Detect which cell encompasses the target text, then output its (X, Y) center coordinate. 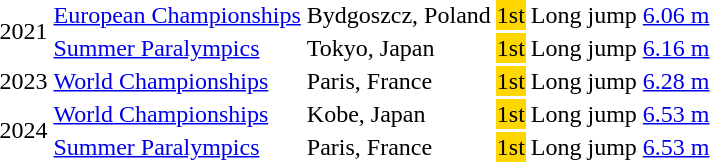
Kobe, Japan (398, 114)
European Championships (177, 15)
Bydgoszcz, Poland (398, 15)
Tokyo, Japan (398, 48)
